Extract the [x, y] coordinate from the center of the cell holding the provided text.  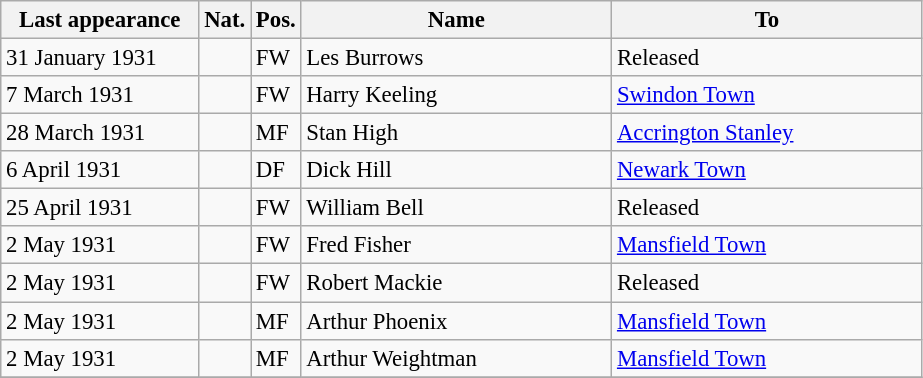
Harry Keeling [456, 95]
Les Burrows [456, 58]
Arthur Phoenix [456, 321]
6 April 1931 [100, 170]
Robert Mackie [456, 283]
Pos. [276, 20]
Dick Hill [456, 170]
Last appearance [100, 20]
William Bell [456, 208]
Accrington Stanley [768, 133]
Newark Town [768, 170]
28 March 1931 [100, 133]
Fred Fisher [456, 245]
Arthur Weightman [456, 358]
7 March 1931 [100, 95]
Name [456, 20]
31 January 1931 [100, 58]
To [768, 20]
25 April 1931 [100, 208]
Nat. [225, 20]
DF [276, 170]
Stan High [456, 133]
Swindon Town [768, 95]
